From the cell containing the given text, extract its center point as [X, Y] coordinate. 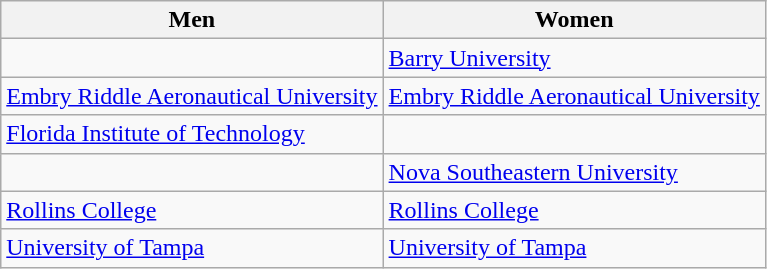
Nova Southeastern University [574, 172]
Men [192, 20]
Women [574, 20]
Florida Institute of Technology [192, 134]
Barry University [574, 58]
